Find where the given text appears and provide that cell's center as [X, Y] coordinate. 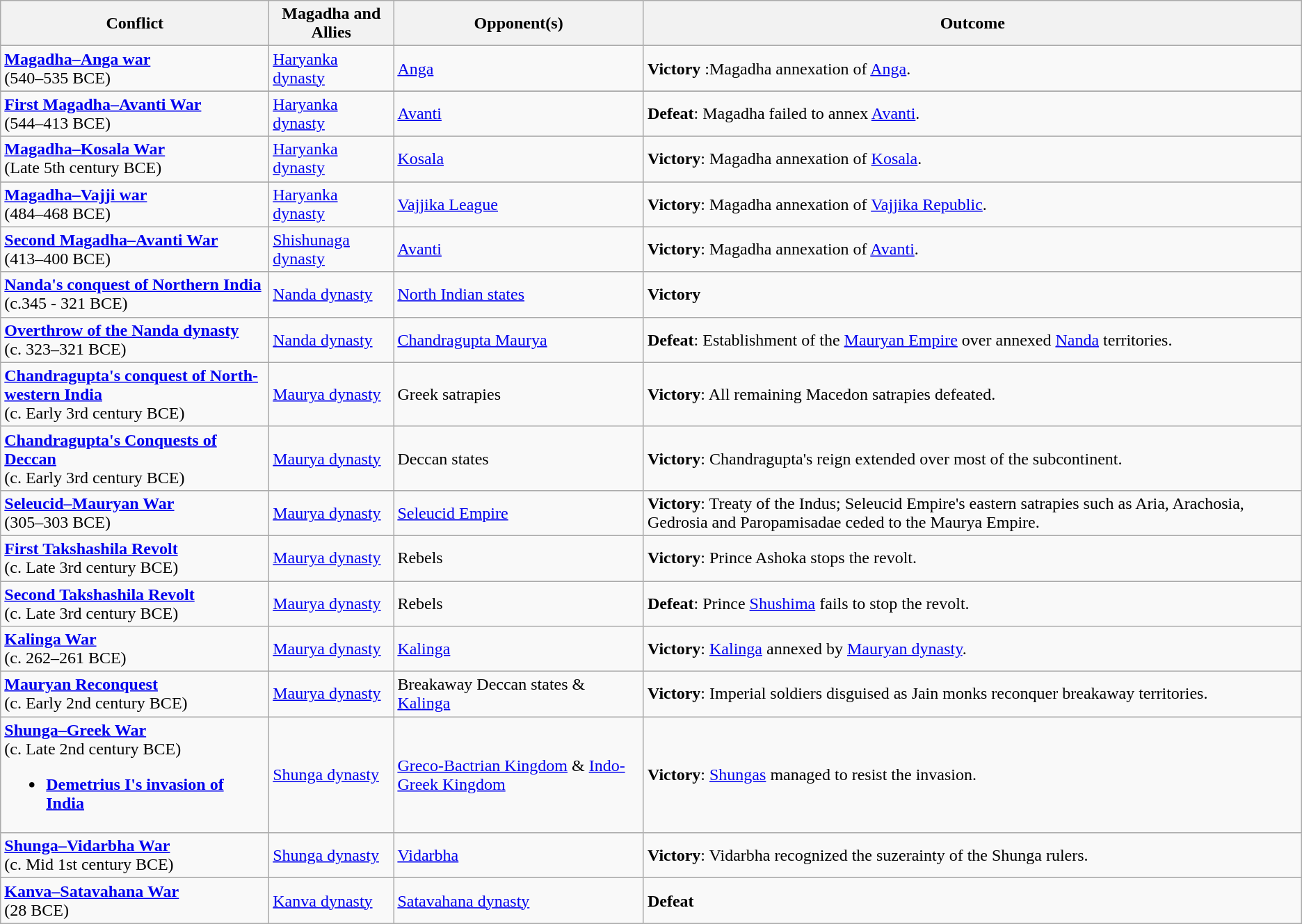
Victory: Magadha annexation of Kosala. [972, 159]
Second Magadha–Avanti War(413–400 BCE) [135, 249]
Chandragupta's Conquests of Deccan(c. Early 3rd century BCE) [135, 458]
Victory: Vidarbha recognized the suzerainty of the Shunga rulers. [972, 855]
Deccan states [519, 458]
Defeat: Magadha failed to annex Avanti. [972, 114]
Kalinga [519, 649]
Outcome [972, 24]
Shunga–Greek War(c. Late 2nd century BCE)Demetrius I's invasion of India [135, 775]
Seleucid Empire [519, 513]
Victory: Imperial soldiers disguised as Jain monks reconquer breakaway territories. [972, 694]
Greek satrapies [519, 394]
Defeat: Establishment of the Mauryan Empire over annexed Nanda territories. [972, 339]
Chandragupta's conquest of North-western India(c. Early 3rd century BCE) [135, 394]
Defeat [972, 901]
Victory: Prince Ashoka stops the revolt. [972, 558]
Kosala [519, 159]
Seleucid–Mauryan War(305–303 BCE) [135, 513]
Shishunaga dynasty [331, 249]
Victory: All remaining Macedon satrapies defeated. [972, 394]
Magadha–Anga war(540–535 BCE) [135, 68]
Victory: Shungas managed to resist the invasion. [972, 775]
Chandragupta Maurya [519, 339]
Victory [972, 295]
Kanva–Satavahana War(28 BCE) [135, 901]
Victory: Kalinga annexed by Mauryan dynasty. [972, 649]
Defeat: Prince Shushima fails to stop the revolt. [972, 603]
Shunga–Vidarbha War(c. Mid 1st century BCE) [135, 855]
Conflict [135, 24]
Mauryan Reconquest(c. Early 2nd century BCE) [135, 694]
Victory: Magadha annexation of Avanti. [972, 249]
Vajjika League [519, 204]
First Takshashila Revolt(c. Late 3rd century BCE) [135, 558]
Breakaway Deccan states & Kalinga [519, 694]
Victory :Magadha annexation of Anga. [972, 68]
Nanda's conquest of Northern India(c.345 - 321 BCE) [135, 295]
North Indian states [519, 295]
Magadha–Vajji war(484–468 BCE) [135, 204]
Magadha and Allies [331, 24]
Victory: Magadha annexation of Vajjika Republic. [972, 204]
Opponent(s) [519, 24]
Magadha–Kosala War(Late 5th century BCE) [135, 159]
Victory: Chandragupta's reign extended over most of the subcontinent. [972, 458]
Greco-Bactrian Kingdom & Indo-Greek Kingdom [519, 775]
First Magadha–Avanti War(544–413 BCE) [135, 114]
Satavahana dynasty [519, 901]
Kanva dynasty [331, 901]
Second Takshashila Revolt(c. Late 3rd century BCE) [135, 603]
Kalinga War(c. 262–261 BCE) [135, 649]
Victory: Treaty of the Indus; Seleucid Empire's eastern satrapies such as Aria, Arachosia, Gedrosia and Paropamisadae ceded to the Maurya Empire. [972, 513]
Overthrow of the Nanda dynasty(c. 323–321 BCE) [135, 339]
Anga [519, 68]
Vidarbha [519, 855]
